From the cell containing the given text, extract its center point as [x, y] coordinate. 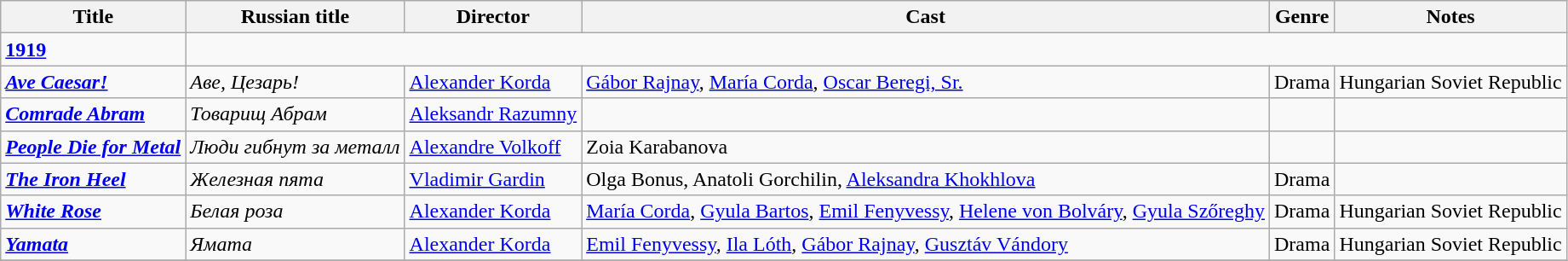
Russian title [295, 17]
Белая роза [295, 212]
1919 [94, 49]
Title [94, 17]
Olga Bonus, Anatoli Gorchilin, Aleksandra Khokhlova [926, 179]
Zoia Karabanova [926, 147]
White Rose [94, 212]
Железная пята [295, 179]
Genre [1302, 17]
Alexandre Volkoff [493, 147]
Аве, Цезарь! [295, 82]
Notes [1450, 17]
The Iron Heel [94, 179]
Люди гибнут за металл [295, 147]
María Corda, Gyula Bartos, Emil Fenyvessy, Helene von Bolváry, Gyula Szőreghy [926, 212]
People Die for Metal [94, 147]
Cast [926, 17]
Товарищ Абрам [295, 114]
Aleksandr Razumny [493, 114]
Director [493, 17]
Yamata [94, 244]
Vladimir Gardin [493, 179]
Gábor Rajnay, María Corda, Oscar Beregi, Sr. [926, 82]
Emil Fenyvessy, Ila Lóth, Gábor Rajnay, Gusztáv Vándory [926, 244]
Comrade Abram [94, 114]
Ямата [295, 244]
Ave Caesar! [94, 82]
